Identify which cell holds the provided text, then report its (X, Y) central coordinate. 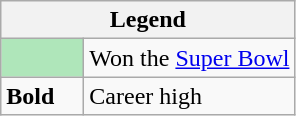
Won the Super Bowl (190, 58)
Legend (148, 20)
Career high (190, 96)
Bold (42, 96)
